Return the [x, y] coordinate for the center point of the cell that contains the specified text.  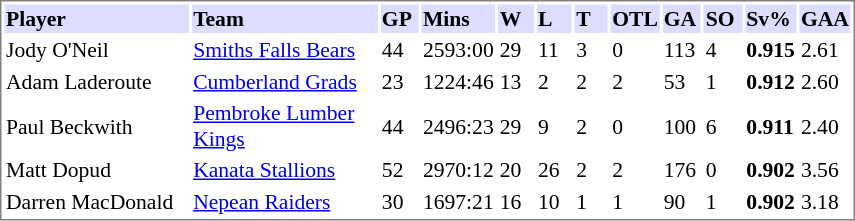
3 [592, 50]
Mins [458, 18]
23 [399, 82]
OTL [636, 18]
T [592, 18]
Nepean Raiders [285, 202]
90 [682, 202]
3.56 [824, 170]
Cumberland Grads [285, 82]
1224:46 [458, 82]
13 [516, 82]
SO [723, 18]
26 [554, 170]
52 [399, 170]
GA [682, 18]
Pembroke Lumber Kings [285, 126]
GP [399, 18]
2970:12 [458, 170]
Kanata Stallions [285, 170]
6 [723, 126]
3.18 [824, 202]
100 [682, 126]
9 [554, 126]
Matt Dopud [96, 170]
2.60 [824, 82]
10 [554, 202]
Player [96, 18]
20 [516, 170]
11 [554, 50]
113 [682, 50]
Adam Laderoute [96, 82]
4 [723, 50]
0.911 [771, 126]
2593:00 [458, 50]
Team [285, 18]
30 [399, 202]
0.912 [771, 82]
Paul Beckwith [96, 126]
Darren MacDonald [96, 202]
W [516, 18]
53 [682, 82]
176 [682, 170]
2.40 [824, 126]
0.915 [771, 50]
Smiths Falls Bears [285, 50]
GAA [824, 18]
2496:23 [458, 126]
16 [516, 202]
2.61 [824, 50]
Sv% [771, 18]
L [554, 18]
1697:21 [458, 202]
Jody O'Neil [96, 50]
